Pinpoint the cell where the given text exists, returning its (X, Y) midpoint coordinate. 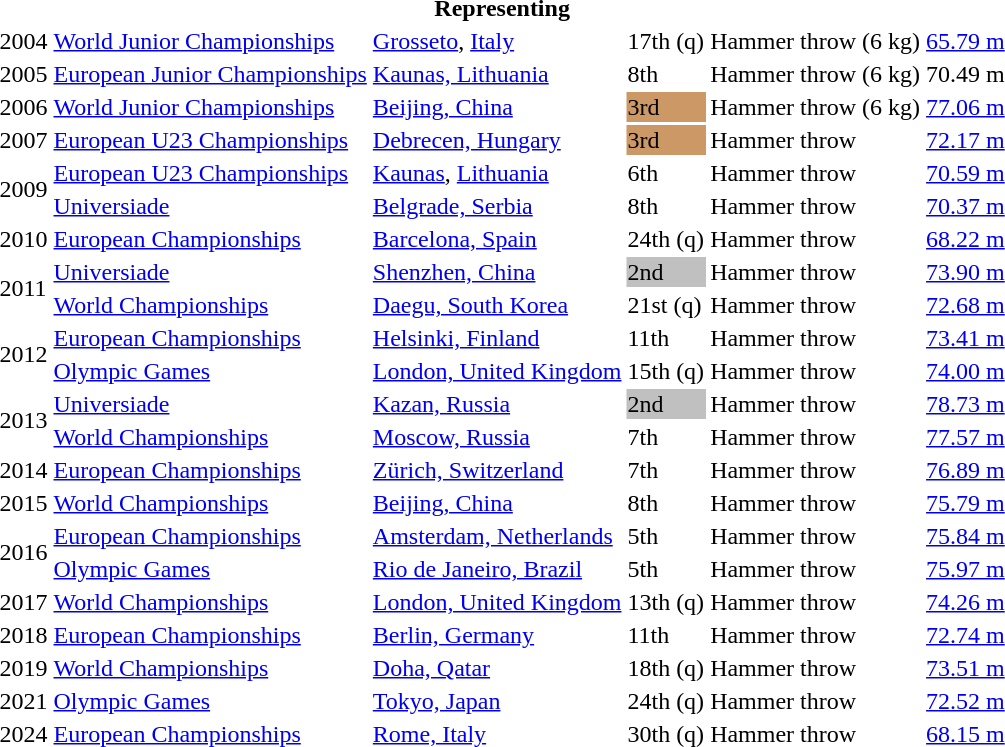
Debrecen, Hungary (497, 140)
Barcelona, Spain (497, 239)
Helsinki, Finland (497, 338)
Zürich, Switzerland (497, 470)
Kazan, Russia (497, 404)
Berlin, Germany (497, 635)
18th (q) (666, 668)
European Junior Championships (210, 74)
Moscow, Russia (497, 437)
21st (q) (666, 305)
17th (q) (666, 41)
6th (666, 173)
Daegu, South Korea (497, 305)
Amsterdam, Netherlands (497, 536)
Rio de Janeiro, Brazil (497, 569)
Shenzhen, China (497, 272)
Tokyo, Japan (497, 701)
Doha, Qatar (497, 668)
13th (q) (666, 602)
Grosseto, Italy (497, 41)
Belgrade, Serbia (497, 206)
15th (q) (666, 371)
